Search for the cell housing the specified text and yield its [x, y] center coordinate. 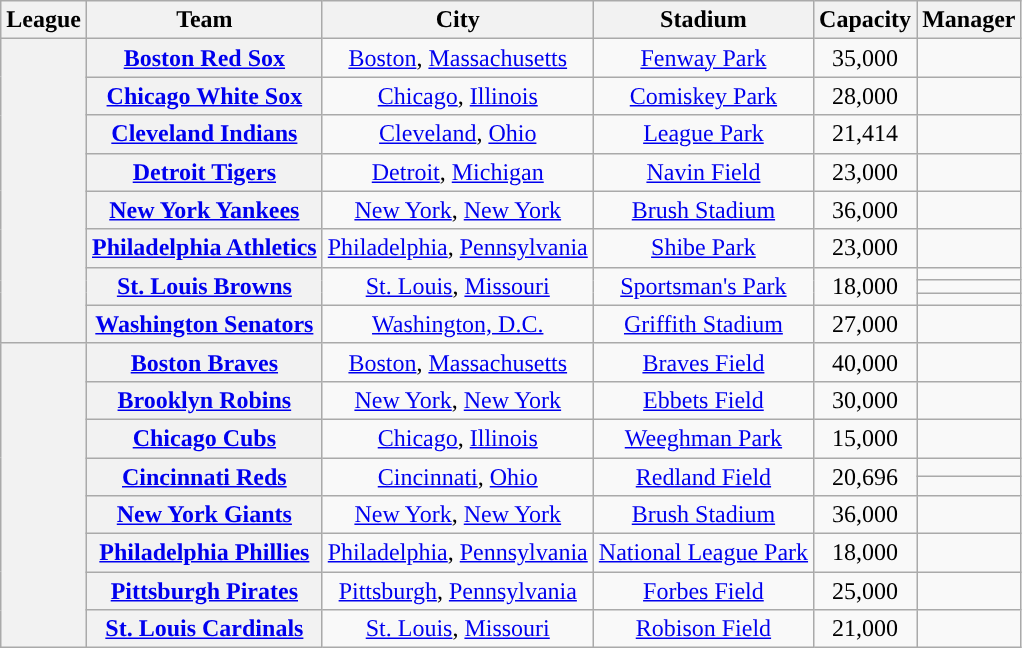
28,000 [866, 96]
Shibe Park [703, 248]
Detroit Tigers [204, 172]
Weeghman Park [703, 438]
Redland Field [703, 477]
21,414 [866, 134]
Robison Field [703, 629]
City [458, 20]
21,000 [866, 629]
25,000 [866, 591]
27,000 [866, 324]
New York Yankees [204, 210]
30,000 [866, 400]
Cleveland Indians [204, 134]
Detroit, Michigan [458, 172]
Washington Senators [204, 324]
National League Park [703, 553]
Capacity [866, 20]
Sportsman's Park [703, 286]
Ebbets Field [703, 400]
Griffith Stadium [703, 324]
Boston Red Sox [204, 58]
New York Giants [204, 515]
40,000 [866, 362]
15,000 [866, 438]
Manager [969, 20]
Chicago Cubs [204, 438]
Brooklyn Robins [204, 400]
Philadelphia Phillies [204, 553]
St. Louis Browns [204, 286]
Philadelphia Athletics [204, 248]
Forbes Field [703, 591]
Stadium [703, 20]
League [44, 20]
Boston Braves [204, 362]
35,000 [866, 58]
Chicago White Sox [204, 96]
Washington, D.C. [458, 324]
Pittsburgh, Pennsylvania [458, 591]
Team [204, 20]
Cincinnati Reds [204, 477]
Comiskey Park [703, 96]
League Park [703, 134]
Braves Field [703, 362]
Cincinnati, Ohio [458, 477]
St. Louis Cardinals [204, 629]
20,696 [866, 477]
Pittsburgh Pirates [204, 591]
Cleveland, Ohio [458, 134]
Navin Field [703, 172]
Fenway Park [703, 58]
